Identify which cell holds the provided text, then report its (x, y) central coordinate. 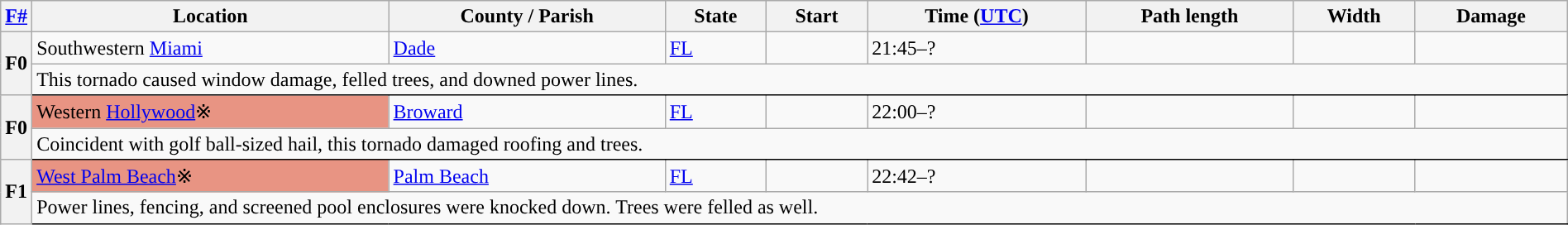
Palm Beach (527, 176)
22:00–? (978, 112)
State (715, 17)
Power lines, fencing, and screened pool enclosures were knocked down. Trees were felled as well. (801, 208)
Location (210, 17)
Broward (527, 112)
Dade (527, 48)
This tornado caused window damage, felled trees, and downed power lines. (801, 79)
Southwestern Miami (210, 48)
21:45–? (978, 48)
Start (816, 17)
Western Hollywood※ (210, 112)
F# (17, 17)
West Palm Beach※ (210, 176)
22:42–? (978, 176)
Damage (1491, 17)
Width (1355, 17)
Time (UTC) (978, 17)
Path length (1189, 17)
F1 (17, 192)
Coincident with golf ball-sized hail, this tornado damaged roofing and trees. (801, 143)
County / Parish (527, 17)
